Search for the cell housing the specified text and yield its [X, Y] center coordinate. 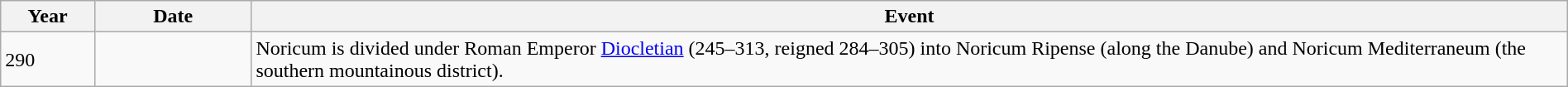
Date [172, 17]
Year [48, 17]
290 [48, 60]
Event [910, 17]
